Capture the cell that displays the provided text and extract its (x, y) central coordinate. 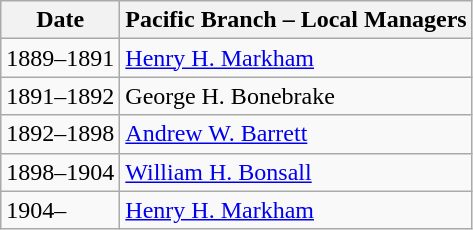
Pacific Branch – Local Managers (296, 20)
1891–1892 (60, 96)
1904– (60, 210)
William H. Bonsall (296, 172)
George H. Bonebrake (296, 96)
1889–1891 (60, 58)
Andrew W. Barrett (296, 134)
1898–1904 (60, 172)
Date (60, 20)
1892–1898 (60, 134)
